Determine the (X, Y) coordinate at the center of the cell enclosing the given text.  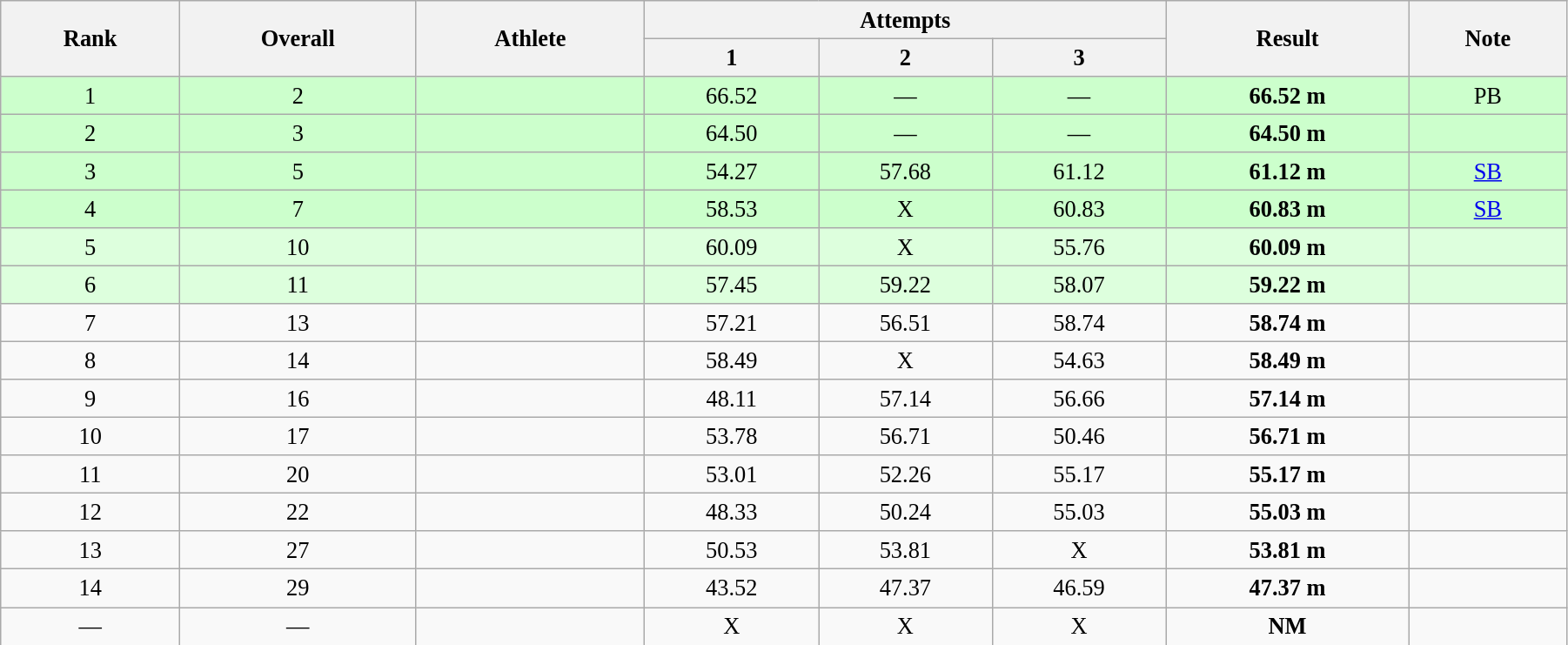
59.22 (906, 285)
9 (90, 399)
50.46 (1079, 436)
55.03 (1079, 512)
8 (90, 360)
61.12 m (1288, 171)
Rank (90, 38)
64.50 m (1288, 133)
47.37 (906, 588)
60.09 (732, 247)
4 (90, 209)
58.49 (732, 360)
Overall (298, 38)
Result (1288, 38)
60.83 (1079, 209)
47.37 m (1288, 588)
Attempts (905, 19)
57.14 m (1288, 399)
12 (90, 512)
64.50 (732, 133)
50.24 (906, 512)
57.45 (732, 285)
58.53 (732, 209)
59.22 m (1288, 285)
57.14 (906, 399)
54.63 (1079, 360)
48.11 (732, 399)
29 (298, 588)
57.21 (732, 323)
53.81 (906, 550)
46.59 (1079, 588)
PB (1488, 95)
52.26 (906, 474)
56.51 (906, 323)
58.49 m (1288, 360)
53.81 m (1288, 550)
50.53 (732, 550)
17 (298, 436)
53.78 (732, 436)
58.74 (1079, 323)
56.71 m (1288, 436)
6 (90, 285)
NM (1288, 626)
56.66 (1079, 399)
55.17 (1079, 474)
61.12 (1079, 171)
60.09 m (1288, 247)
22 (298, 512)
57.68 (906, 171)
16 (298, 399)
20 (298, 474)
53.01 (732, 474)
48.33 (732, 512)
56.71 (906, 436)
58.07 (1079, 285)
55.17 m (1288, 474)
60.83 m (1288, 209)
66.52 m (1288, 95)
Note (1488, 38)
54.27 (732, 171)
27 (298, 550)
43.52 (732, 588)
66.52 (732, 95)
55.76 (1079, 247)
Athlete (531, 38)
58.74 m (1288, 323)
55.03 m (1288, 512)
